Extract the (X, Y) coordinate from the center of the cell holding the provided text.  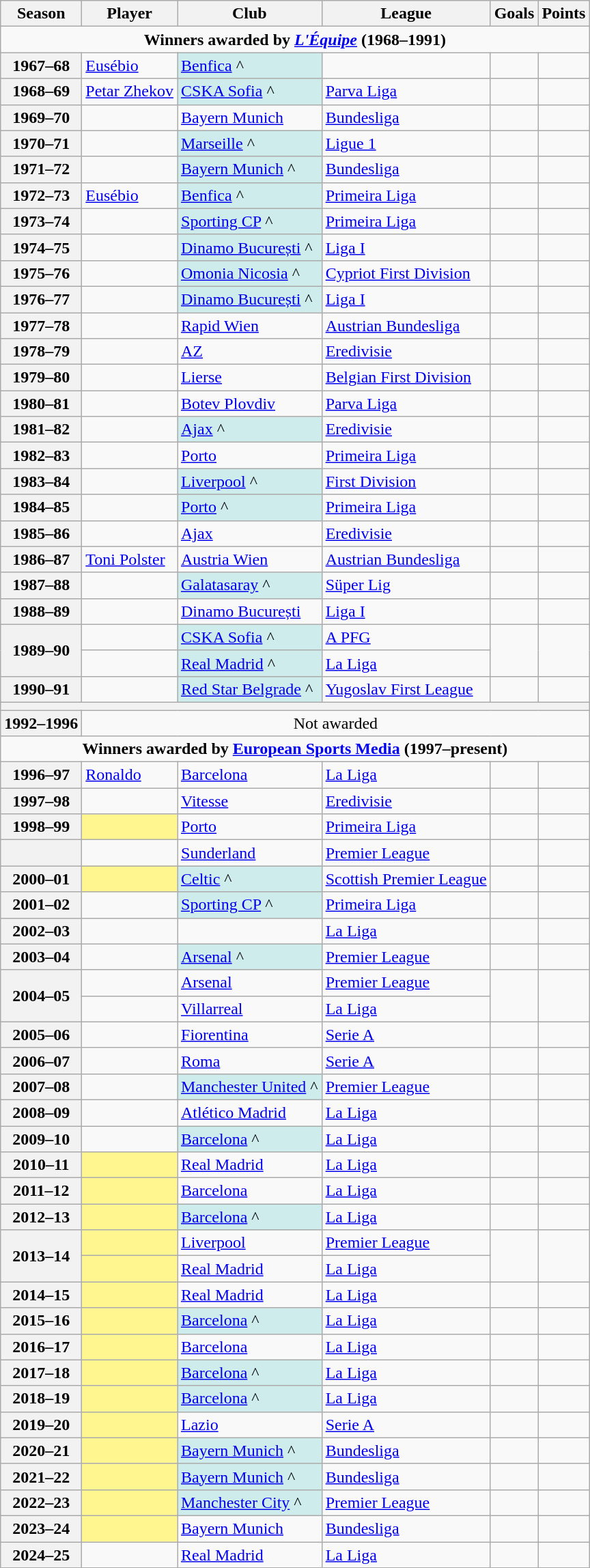
Arsenal (250, 983)
2017–18 (41, 1373)
Galatasaray ^ (250, 585)
Rapid Wien (250, 326)
Lazio (250, 1425)
Ronaldo (130, 775)
Belgian First Division (406, 378)
Lierse (250, 378)
2007–08 (41, 1087)
Sunderland (250, 853)
2000–01 (41, 879)
1976–77 (41, 299)
1975–76 (41, 273)
Points (564, 14)
2011–12 (41, 1191)
Player (130, 14)
1980–81 (41, 404)
1989–90 (41, 650)
Ajax ^ (250, 430)
Roma (250, 1061)
1987–88 (41, 585)
1968–69 (41, 92)
2015–16 (41, 1321)
1997–98 (41, 801)
Manchester United ^ (250, 1087)
Liverpool (250, 1243)
Red Star Belgrade ^ (250, 689)
Yugoslav First League (406, 689)
A PFG (406, 637)
AZ (250, 352)
Real Madrid ^ (250, 663)
Manchester City ^ (250, 1502)
2010–11 (41, 1165)
1969–70 (41, 117)
Season (41, 14)
Liverpool ^ (250, 481)
2009–10 (41, 1138)
2024–25 (41, 1555)
2020–21 (41, 1451)
1967–68 (41, 66)
1970–71 (41, 143)
2012–13 (41, 1217)
1974–75 (41, 247)
1971–72 (41, 169)
2021–22 (41, 1476)
2004–05 (41, 996)
2008–09 (41, 1112)
2018–19 (41, 1399)
1982–83 (41, 456)
Club (250, 14)
1985–86 (41, 533)
2014–15 (41, 1295)
2023–24 (41, 1528)
2006–07 (41, 1061)
1996–97 (41, 775)
Goals (514, 14)
2003–04 (41, 957)
1988–89 (41, 611)
1992–1996 (41, 723)
Winners awarded by European Sports Media (1997–present) (295, 749)
2022–23 (41, 1502)
Vitesse (250, 801)
Toni Polster (130, 559)
1973–74 (41, 221)
Villarreal (250, 1009)
Botev Plovdiv (250, 404)
Ajax (250, 533)
Arsenal ^ (250, 957)
1998–99 (41, 827)
Süper Lig (406, 585)
Austria Wien (250, 559)
1979–80 (41, 378)
Celtic ^ (250, 879)
2001–02 (41, 905)
Petar Zhekov (130, 92)
2016–17 (41, 1347)
Dinamo București (250, 611)
2013–14 (41, 1256)
1981–82 (41, 430)
Not awarded (336, 723)
2002–03 (41, 931)
Winners awarded by L'Équipe (1968–1991) (295, 40)
Fiorentina (250, 1035)
1986–87 (41, 559)
1972–73 (41, 195)
League (406, 14)
Ligue 1 (406, 143)
Omonia Nicosia ^ (250, 273)
Scottish Premier League (406, 879)
1990–91 (41, 689)
2005–06 (41, 1035)
Porto ^ (250, 507)
1984–85 (41, 507)
2019–20 (41, 1425)
1983–84 (41, 481)
1978–79 (41, 352)
Atlético Madrid (250, 1112)
Cypriot First Division (406, 273)
First Division (406, 481)
Marseille ^ (250, 143)
1977–78 (41, 326)
